Determine the [X, Y] coordinate at the center of the cell enclosing the given text.  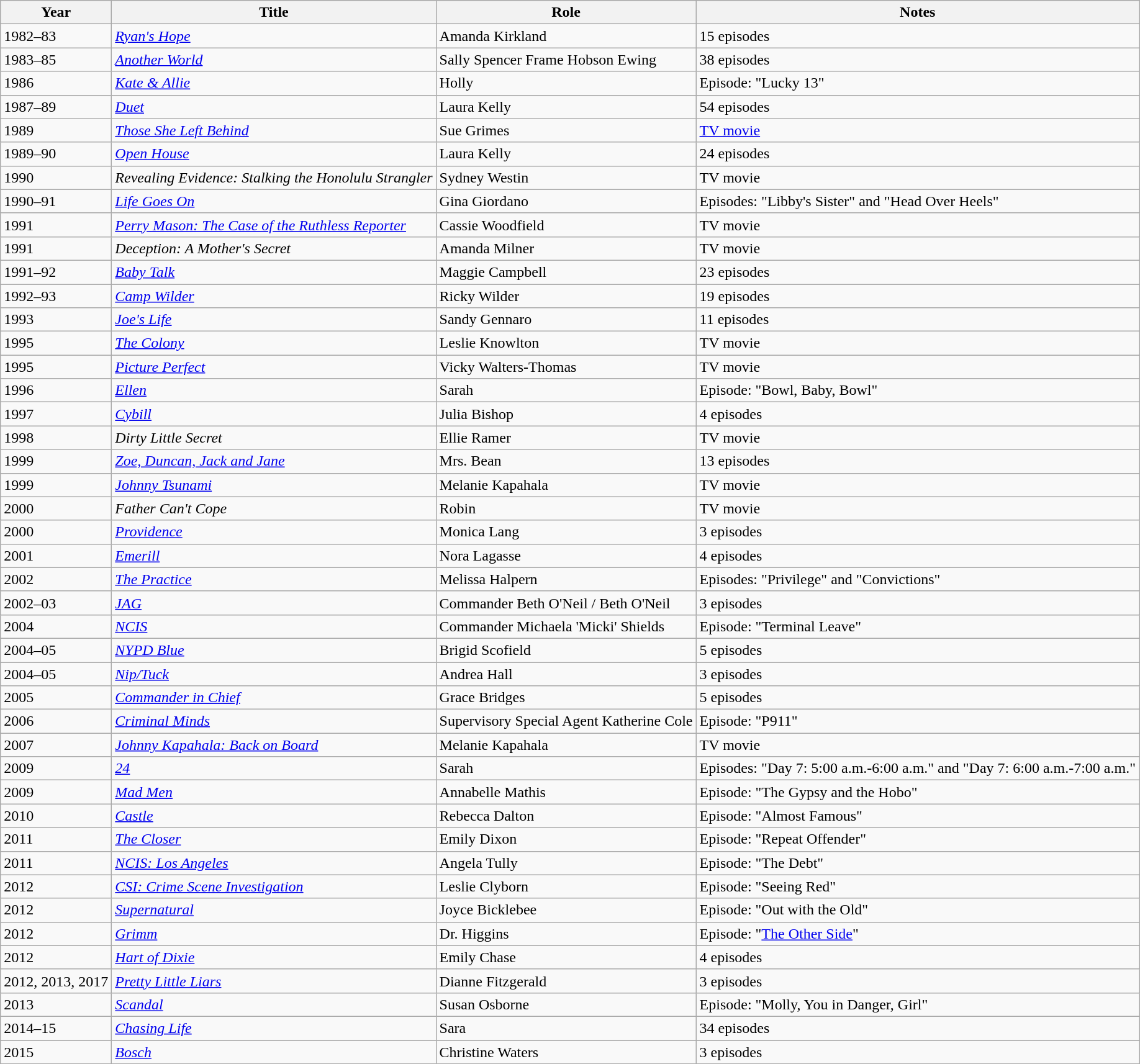
2007 [56, 745]
The Practice [274, 579]
2010 [56, 816]
Hart of Dixie [274, 957]
Duet [274, 107]
Revealing Evidence: Stalking the Honolulu Strangler [274, 178]
Commander Beth O'Neil / Beth O'Neil [566, 603]
CSI: Crime Scene Investigation [274, 886]
Cybill [274, 414]
Grimm [274, 934]
2015 [56, 1052]
Joe's Life [274, 320]
The Closer [274, 839]
Episode: "Almost Famous" [918, 816]
Commander Michaela 'Micki' Shields [566, 626]
Sara [566, 1028]
NCIS: Los Angeles [274, 863]
1989–90 [56, 154]
Angela Tully [566, 863]
NYPD Blue [274, 650]
Mad Men [274, 792]
24 episodes [918, 154]
Another World [274, 60]
Kate & Allie [274, 83]
Robin [566, 508]
Andrea Hall [566, 674]
Title [274, 12]
Father Can't Cope [274, 508]
Emily Dixon [566, 839]
Ryan's Hope [274, 36]
Providence [274, 532]
Mrs. Bean [566, 461]
Role [566, 12]
Castle [274, 816]
2012, 2013, 2017 [56, 981]
Episode: "Repeat Offender" [918, 839]
Julia Bishop [566, 414]
Annabelle Mathis [566, 792]
The Colony [274, 343]
Leslie Knowlton [566, 343]
Open House [274, 154]
2002–03 [56, 603]
Camp Wilder [274, 296]
Maggie Campbell [566, 272]
2013 [56, 1004]
1993 [56, 320]
Chasing Life [274, 1028]
Leslie Clyborn [566, 886]
Nip/Tuck [274, 674]
Ellen [274, 390]
Amanda Milner [566, 248]
13 episodes [918, 461]
Perry Mason: The Case of the Ruthless Reporter [274, 225]
Ricky Wilder [566, 296]
Christine Waters [566, 1052]
34 episodes [918, 1028]
1990 [56, 178]
11 episodes [918, 320]
Pretty Little Liars [274, 981]
Episode: "Out with the Old" [918, 910]
Joyce Bicklebee [566, 910]
Melissa Halpern [566, 579]
1982–83 [56, 36]
Supervisory Special Agent Katherine Cole [566, 721]
Episode: "Bowl, Baby, Bowl" [918, 390]
Episode: "Lucky 13" [918, 83]
Susan Osborne [566, 1004]
Episode: "Molly, You in Danger, Girl" [918, 1004]
Gina Giordano [566, 201]
Notes [918, 12]
Amanda Kirkland [566, 36]
2014–15 [56, 1028]
Episode: "The Gypsy and the Hobo" [918, 792]
1991–92 [56, 272]
Episode: "Terminal Leave" [918, 626]
Commander in Chief [274, 698]
19 episodes [918, 296]
Deception: A Mother's Secret [274, 248]
2005 [56, 698]
Emily Chase [566, 957]
Episodes: "Libby's Sister" and "Head Over Heels" [918, 201]
Brigid Scofield [566, 650]
Baby Talk [274, 272]
Scandal [274, 1004]
1983–85 [56, 60]
1997 [56, 414]
Episode: "The Other Side" [918, 934]
Dirty Little Secret [274, 438]
1986 [56, 83]
Emerill [274, 556]
Ellie Ramer [566, 438]
Monica Lang [566, 532]
24 [274, 769]
15 episodes [918, 36]
Holly [566, 83]
1996 [56, 390]
Year [56, 12]
38 episodes [918, 60]
Those She Left Behind [274, 130]
NCIS [274, 626]
Bosch [274, 1052]
Life Goes On [274, 201]
Vicky Walters-Thomas [566, 367]
Sally Spencer Frame Hobson Ewing [566, 60]
Cassie Woodfield [566, 225]
Episodes: "Privilege" and "Convictions" [918, 579]
JAG [274, 603]
2004 [56, 626]
Episodes: "Day 7: 5:00 a.m.-6:00 a.m." and "Day 7: 6:00 a.m.-7:00 a.m." [918, 769]
1998 [56, 438]
Johnny Tsunami [274, 485]
1987–89 [56, 107]
1989 [56, 130]
Rebecca Dalton [566, 816]
Sydney Westin [566, 178]
Nora Lagasse [566, 556]
2001 [56, 556]
2002 [56, 579]
Episode: "The Debt" [918, 863]
Dr. Higgins [566, 934]
Dianne Fitzgerald [566, 981]
1992–93 [56, 296]
Sandy Gennaro [566, 320]
Sue Grimes [566, 130]
Johnny Kapahala: Back on Board [274, 745]
1990–91 [56, 201]
Zoe, Duncan, Jack and Jane [274, 461]
Episode: "Seeing Red" [918, 886]
23 episodes [918, 272]
2006 [56, 721]
Supernatural [274, 910]
54 episodes [918, 107]
Grace Bridges [566, 698]
Criminal Minds [274, 721]
Picture Perfect [274, 367]
Episode: "P911" [918, 721]
